Return (x, y) of the center of cell containing provided text 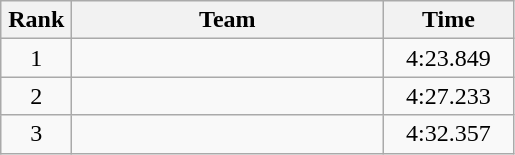
Team (228, 20)
Time (448, 20)
Rank (36, 20)
2 (36, 96)
1 (36, 58)
4:23.849 (448, 58)
3 (36, 134)
4:32.357 (448, 134)
4:27.233 (448, 96)
